Output the [x, y] coordinate of the center of the cell containing the given text.  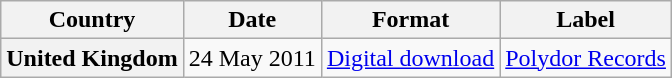
Digital download [410, 58]
Label [586, 20]
Polydor Records [586, 58]
United Kingdom [92, 58]
Format [410, 20]
Country [92, 20]
Date [252, 20]
24 May 2011 [252, 58]
